Locate the cell with the specified text and output its [X, Y] center coordinate. 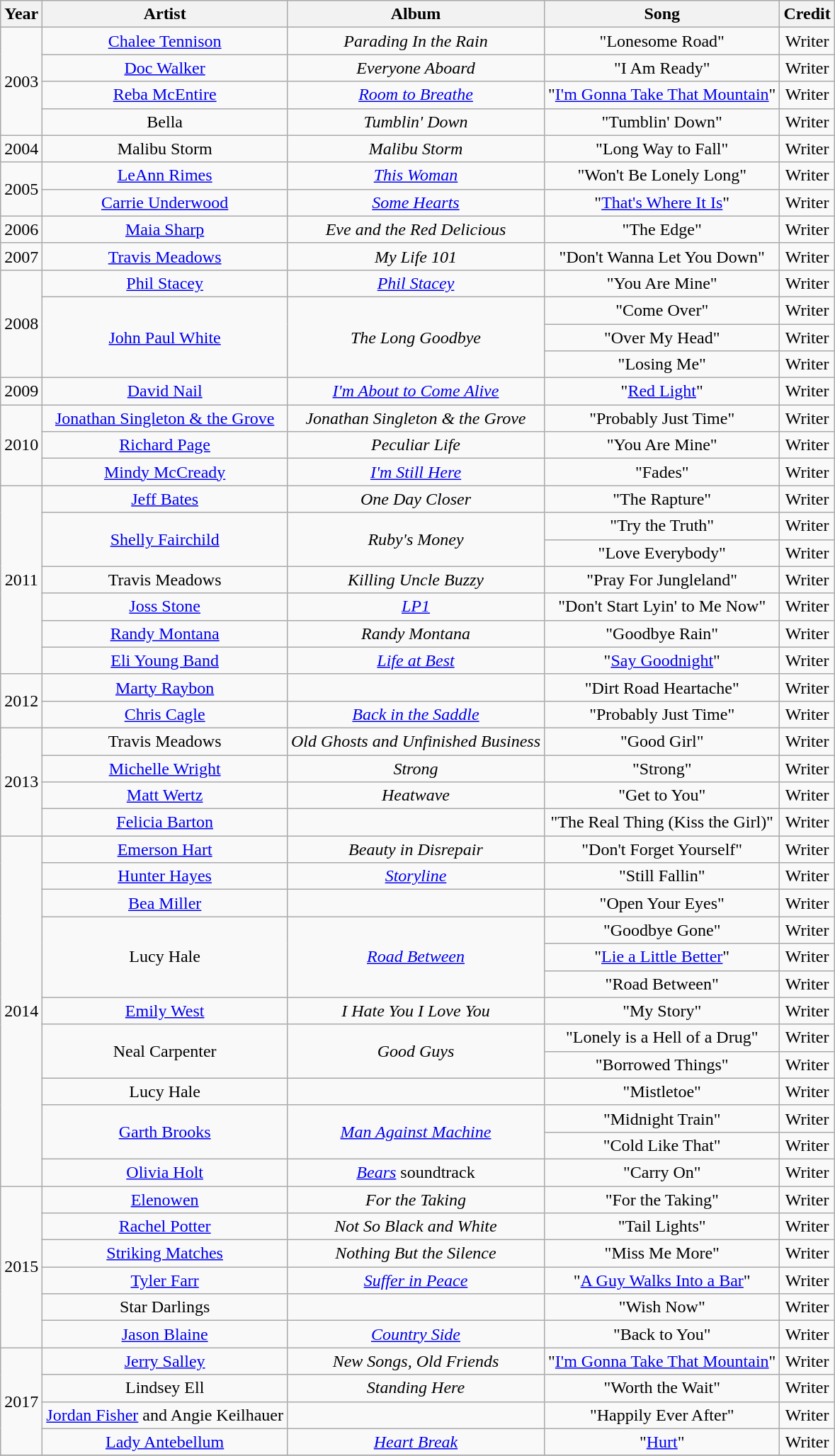
Song [662, 14]
Joss Stone [165, 607]
Nothing But the Silence [415, 1254]
2017 [21, 1401]
Jason Blaine [165, 1334]
"Won't Be Lonely Long" [662, 176]
Not So Black and White [415, 1227]
2007 [21, 256]
David Nail [165, 391]
Chris Cagle [165, 714]
Michelle Wright [165, 768]
Beauty in Disrepair [415, 849]
"Cold Like That" [662, 1145]
"Goodbye Rain" [662, 634]
Some Hearts [415, 202]
Emily West [165, 1011]
Everyone Aboard [415, 68]
Back in the Saddle [415, 714]
2012 [21, 701]
2014 [21, 1011]
Tyler Farr [165, 1280]
Peculiar Life [415, 445]
"Tumblin' Down" [662, 122]
"Open Your Eyes" [662, 903]
Heart Break [415, 1442]
Matt Wertz [165, 796]
Rachel Potter [165, 1227]
Chalee Tennison [165, 41]
Storyline [415, 876]
Felicia Barton [165, 822]
Mindy McCready [165, 472]
Heatwave [415, 796]
Elenowen [165, 1200]
2011 [21, 580]
I Hate You I Love You [415, 1011]
"Miss Me More" [662, 1254]
Star Darlings [165, 1307]
"Say Goodnight" [662, 660]
One Day Closer [415, 499]
"Love Everybody" [662, 553]
Killing Uncle Buzzy [415, 580]
Doc Walker [165, 68]
2013 [21, 781]
2003 [21, 81]
Jordan Fisher and Angie Keilhauer [165, 1415]
Suffer in Peace [415, 1280]
Lady Antebellum [165, 1442]
"Losing Me" [662, 365]
2010 [21, 445]
Tumblin' Down [415, 122]
"Mistletoe" [662, 1091]
Maia Sharp [165, 229]
"Carry On" [662, 1172]
"Road Between" [662, 984]
New Songs, Old Friends [415, 1361]
Jeff Bates [165, 499]
"Strong" [662, 768]
2008 [21, 323]
Hunter Hayes [165, 876]
"Lonesome Road" [662, 41]
Parading In the Rain [415, 41]
Year [21, 14]
My Life 101 [415, 256]
"Wish Now" [662, 1307]
Garth Brooks [165, 1132]
Room to Breathe [415, 95]
"Happily Ever After" [662, 1415]
2009 [21, 391]
"I Am Ready" [662, 68]
2004 [21, 149]
Richard Page [165, 445]
Neal Carpenter [165, 1051]
I'm About to Come Alive [415, 391]
Eli Young Band [165, 660]
"Don't Forget Yourself" [662, 849]
"A Guy Walks Into a Bar" [662, 1280]
"Worth the Wait" [662, 1388]
"Still Fallin" [662, 876]
"Pray For Jungleland" [662, 580]
"Fades" [662, 472]
Shelly Fairchild [165, 539]
Carrie Underwood [165, 202]
Olivia Holt [165, 1172]
2006 [21, 229]
Emerson Hart [165, 849]
Good Guys [415, 1051]
2015 [21, 1267]
"Back to You" [662, 1334]
Country Side [415, 1334]
Credit [807, 14]
"My Story" [662, 1011]
Artist [165, 14]
Ruby's Money [415, 539]
Strong [415, 768]
For the Taking [415, 1200]
"Lie a Little Better" [662, 957]
Life at Best [415, 660]
"Try the Truth" [662, 526]
"Come Over" [662, 310]
Bea Miller [165, 903]
"Don't Wanna Let You Down" [662, 256]
"Red Light" [662, 391]
John Paul White [165, 337]
Standing Here [415, 1388]
Bella [165, 122]
"The Real Thing (Kiss the Girl)" [662, 822]
"Goodbye Gone" [662, 930]
Man Against Machine [415, 1132]
"Hurt" [662, 1442]
"For the Taking" [662, 1200]
"Tail Lights" [662, 1227]
The Long Goodbye [415, 337]
"Borrowed Things" [662, 1065]
"That's Where It Is" [662, 202]
"Good Girl" [662, 741]
Old Ghosts and Unfinished Business [415, 741]
"Midnight Train" [662, 1118]
"Lonely is a Hell of a Drug" [662, 1038]
"Get to You" [662, 796]
"Don't Start Lyin' to Me Now" [662, 607]
"Long Way to Fall" [662, 149]
Jerry Salley [165, 1361]
"Over My Head" [662, 338]
Marty Raybon [165, 687]
Bears soundtrack [415, 1172]
Lindsey Ell [165, 1388]
Reba McEntire [165, 95]
Striking Matches [165, 1254]
"The Rapture" [662, 499]
Eve and the Red Delicious [415, 229]
Album [415, 14]
2005 [21, 189]
Road Between [415, 957]
LP1 [415, 607]
LeAnn Rimes [165, 176]
This Woman [415, 176]
"The Edge" [662, 229]
I'm Still Here [415, 472]
"Dirt Road Heartache" [662, 687]
